Locate the cell with the specified text and output its [x, y] center coordinate. 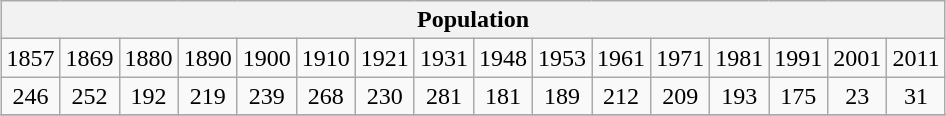
1981 [740, 58]
192 [148, 96]
1991 [798, 58]
1921 [384, 58]
1900 [266, 58]
1931 [444, 58]
1953 [562, 58]
1961 [622, 58]
1971 [680, 58]
1869 [90, 58]
212 [622, 96]
230 [384, 96]
1890 [208, 58]
252 [90, 96]
281 [444, 96]
189 [562, 96]
268 [326, 96]
193 [740, 96]
209 [680, 96]
219 [208, 96]
2001 [858, 58]
31 [916, 96]
175 [798, 96]
246 [30, 96]
1857 [30, 58]
2011 [916, 58]
239 [266, 96]
1880 [148, 58]
23 [858, 96]
1910 [326, 58]
1948 [502, 58]
181 [502, 96]
Population [473, 20]
